Find where the given text appears and provide that cell's center as [x, y] coordinate. 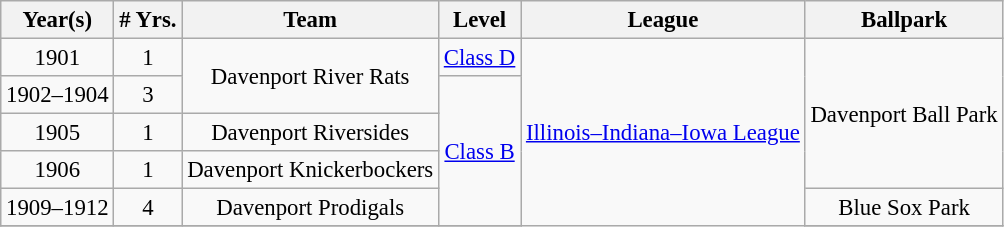
# Yrs. [148, 20]
1901 [58, 58]
Year(s) [58, 20]
Illinois–Indiana–Iowa League [664, 133]
Level [479, 20]
3 [148, 95]
1902–1904 [58, 95]
4 [148, 208]
Team [310, 20]
League [664, 20]
1906 [58, 170]
Davenport Prodigals [310, 208]
Davenport Ball Park [904, 114]
Ballpark [904, 20]
Davenport Knickerbockers [310, 170]
Davenport Riversides [310, 133]
Class B [479, 151]
1905 [58, 133]
1909–1912 [58, 208]
Blue Sox Park [904, 208]
Davenport River Rats [310, 76]
Class D [479, 58]
